Output the [x, y] coordinate of the center of the cell containing the given text.  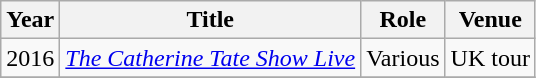
Venue [490, 20]
Year [30, 20]
Role [403, 20]
2016 [30, 58]
The Catherine Tate Show Live [210, 58]
Title [210, 20]
Various [403, 58]
UK tour [490, 58]
